Detect which cell encompasses the target text, then output its (x, y) center coordinate. 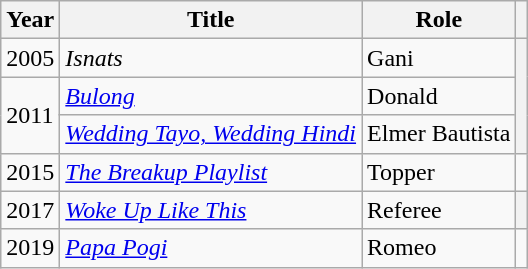
2011 (30, 115)
Year (30, 20)
Wedding Tayo, Wedding Hindi (211, 134)
The Breakup Playlist (211, 172)
2005 (30, 58)
Elmer Bautista (439, 134)
Role (439, 20)
Woke Up Like This (211, 210)
Romeo (439, 248)
Isnats (211, 58)
Referee (439, 210)
Topper (439, 172)
Donald (439, 96)
2015 (30, 172)
Title (211, 20)
Papa Pogi (211, 248)
2017 (30, 210)
Gani (439, 58)
Bulong (211, 96)
2019 (30, 248)
